Detect which cell encompasses the target text, then output its (X, Y) center coordinate. 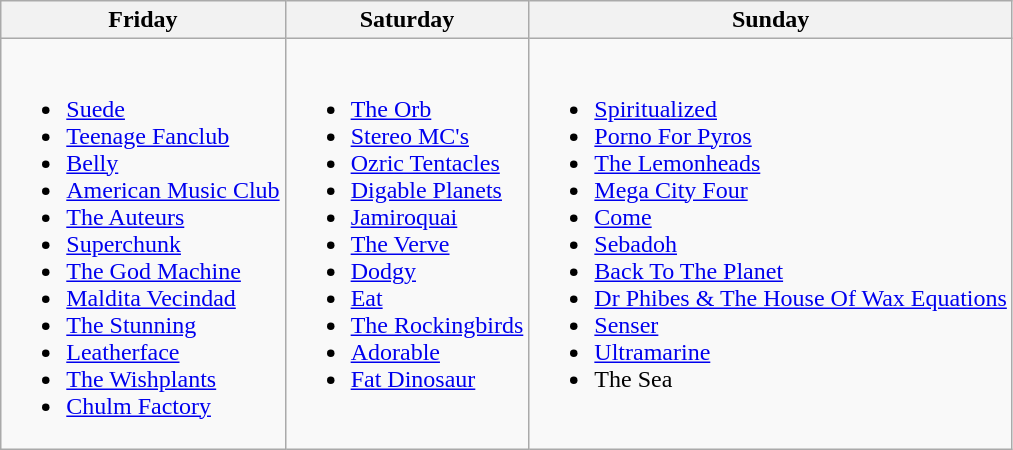
SpiritualizedPorno For PyrosThe LemonheadsMega City FourComeSebadohBack To The PlanetDr Phibes & The House Of Wax EquationsSenserUltramarineThe Sea (771, 244)
Sunday (771, 20)
Friday (143, 20)
The OrbStereo MC'sOzric TentaclesDigable PlanetsJamiroquaiThe VerveDodgyEatThe RockingbirdsAdorableFat Dinosaur (407, 244)
Saturday (407, 20)
SuedeTeenage FanclubBellyAmerican Music ClubThe AuteursSuperchunkThe God MachineMaldita VecindadThe StunningLeatherfaceThe WishplantsChulm Factory (143, 244)
